Extract the [x, y] coordinate from the center of the cell holding the provided text.  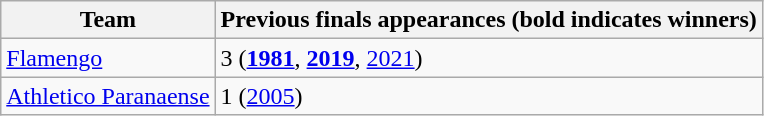
3 (1981, 2019, 2021) [488, 58]
1 (2005) [488, 96]
Previous finals appearances (bold indicates winners) [488, 20]
Athletico Paranaense [108, 96]
Team [108, 20]
Flamengo [108, 58]
